Extract the [x, y] coordinate from the center of the cell holding the provided text.  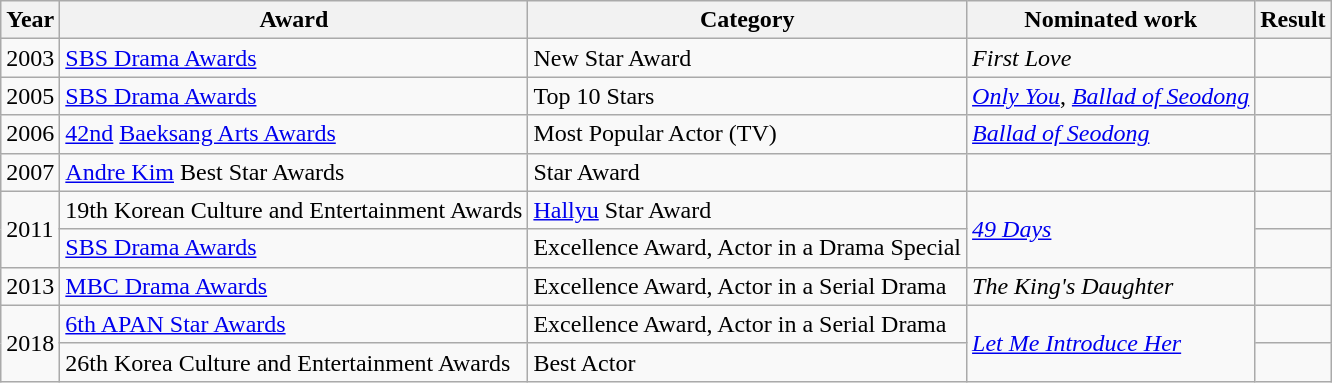
The King's Daughter [1111, 286]
Most Popular Actor (TV) [748, 134]
Award [294, 20]
Only You, Ballad of Seodong [1111, 96]
Year [30, 20]
2018 [30, 343]
Excellence Award, Actor in a Drama Special [748, 248]
Let Me Introduce Her [1111, 343]
MBC Drama Awards [294, 286]
19th Korean Culture and Entertainment Awards [294, 210]
First Love [1111, 58]
26th Korea Culture and Entertainment Awards [294, 362]
Ballad of Seodong [1111, 134]
6th APAN Star Awards [294, 324]
Star Award [748, 172]
Category [748, 20]
Best Actor [748, 362]
Top 10 Stars [748, 96]
Andre Kim Best Star Awards [294, 172]
Nominated work [1111, 20]
2013 [30, 286]
42nd Baeksang Arts Awards [294, 134]
Result [1293, 20]
2007 [30, 172]
2006 [30, 134]
2003 [30, 58]
2011 [30, 229]
New Star Award [748, 58]
Hallyu Star Award [748, 210]
49 Days [1111, 229]
2005 [30, 96]
